Return the [X, Y] coordinate for the center point of the cell that contains the specified text.  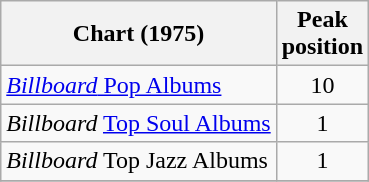
Billboard Top Soul Albums [138, 123]
Billboard Top Jazz Albums [138, 161]
10 [322, 85]
Peakposition [322, 34]
Chart (1975) [138, 34]
Billboard Pop Albums [138, 85]
